Locate the cell with the specified text and output its [X, Y] center coordinate. 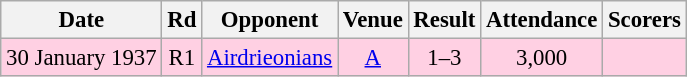
30 January 1937 [82, 58]
A [374, 58]
Scorers [645, 20]
Date [82, 20]
Result [444, 20]
1–3 [444, 58]
Opponent [270, 20]
Venue [374, 20]
Airdrieonians [270, 58]
R1 [182, 58]
Attendance [542, 20]
Rd [182, 20]
3,000 [542, 58]
